Detect which cell encompasses the target text, then output its (X, Y) center coordinate. 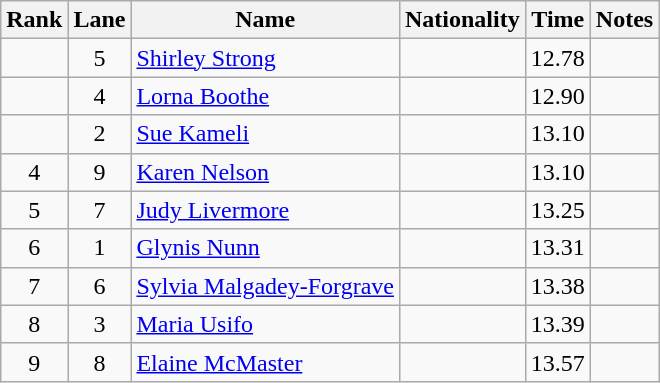
2 (100, 134)
13.39 (558, 324)
13.25 (558, 210)
1 (100, 248)
Time (558, 20)
Karen Nelson (266, 172)
Lorna Boothe (266, 96)
Name (266, 20)
Glynis Nunn (266, 248)
12.78 (558, 58)
13.57 (558, 362)
Rank (34, 20)
Sue Kameli (266, 134)
3 (100, 324)
Shirley Strong (266, 58)
Elaine McMaster (266, 362)
Notes (624, 20)
Judy Livermore (266, 210)
Sylvia Malgadey-Forgrave (266, 286)
13.38 (558, 286)
13.31 (558, 248)
Nationality (462, 20)
Lane (100, 20)
12.90 (558, 96)
Maria Usifo (266, 324)
